Determine the (x, y) coordinate at the center of the cell enclosing the given text.  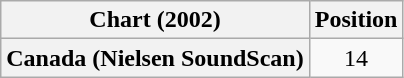
Canada (Nielsen SoundScan) (155, 58)
Chart (2002) (155, 20)
Position (356, 20)
14 (356, 58)
